For the text-containing cell, return its midpoint in [x, y] coordinate format. 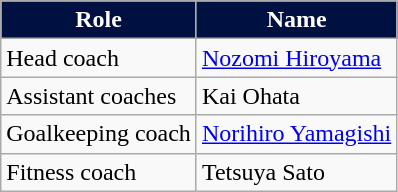
Head coach [99, 58]
Fitness coach [99, 172]
Kai Ohata [296, 96]
Goalkeeping coach [99, 134]
Tetsuya Sato [296, 172]
Assistant coaches [99, 96]
Nozomi Hiroyama [296, 58]
Role [99, 20]
Norihiro Yamagishi [296, 134]
Name [296, 20]
